Search for the cell housing the specified text and yield its (x, y) center coordinate. 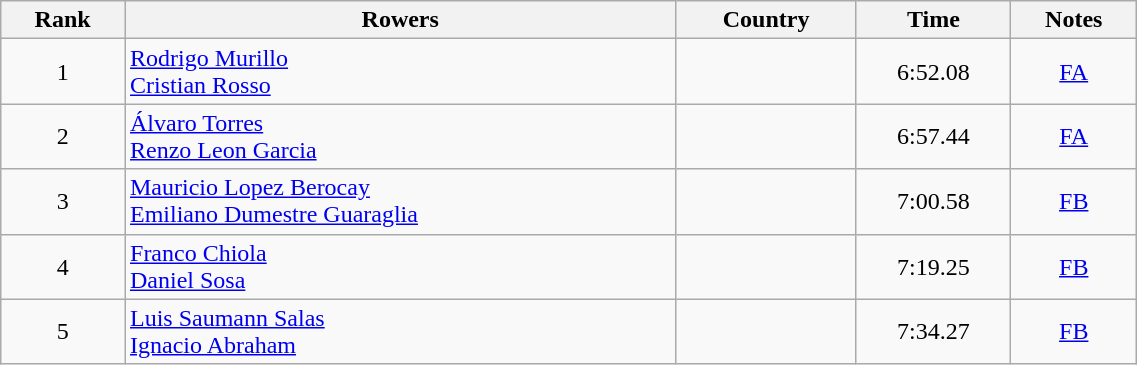
7:00.58 (933, 202)
Rodrigo MurilloCristian Rosso (400, 72)
7:19.25 (933, 266)
7:34.27 (933, 332)
6:52.08 (933, 72)
Mauricio Lopez BerocayEmiliano Dumestre Guaraglia (400, 202)
Country (766, 20)
Álvaro TorresRenzo Leon Garcia (400, 136)
Notes (1074, 20)
6:57.44 (933, 136)
Franco ChiolaDaniel Sosa (400, 266)
Rowers (400, 20)
Luis Saumann SalasIgnacio Abraham (400, 332)
1 (63, 72)
5 (63, 332)
Rank (63, 20)
3 (63, 202)
Time (933, 20)
2 (63, 136)
4 (63, 266)
